Capture the cell that displays the provided text and extract its [x, y] central coordinate. 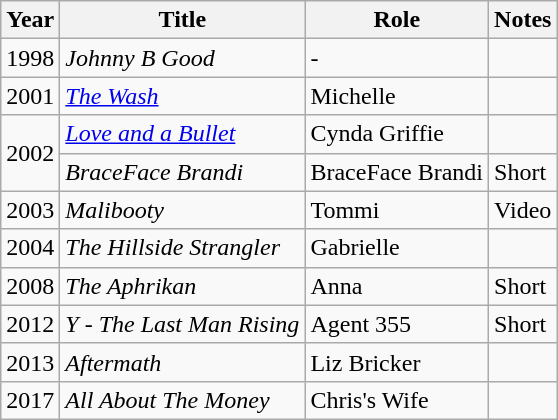
Y - The Last Man Rising [182, 324]
2013 [30, 362]
Malibooty [182, 210]
The Hillside Strangler [182, 248]
2001 [30, 96]
Title [182, 20]
2002 [30, 153]
Cynda Griffie [397, 134]
The Aphrikan [182, 286]
Liz Bricker [397, 362]
Tommi [397, 210]
The Wash [182, 96]
2004 [30, 248]
Year [30, 20]
Johnny B Good [182, 58]
Agent 355 [397, 324]
2008 [30, 286]
Role [397, 20]
- [397, 58]
2003 [30, 210]
Chris's Wife [397, 400]
Gabrielle [397, 248]
2017 [30, 400]
1998 [30, 58]
Notes [523, 20]
All About The Money [182, 400]
Anna [397, 286]
Love and a Bullet [182, 134]
Video [523, 210]
2012 [30, 324]
Aftermath [182, 362]
Michelle [397, 96]
